Detect which cell encompasses the target text, then output its (X, Y) center coordinate. 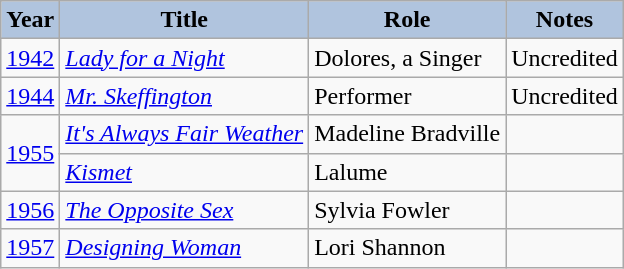
Madeline Bradville (408, 134)
Title (184, 20)
Lalume (408, 172)
1956 (30, 210)
The Opposite Sex (184, 210)
Sylvia Fowler (408, 210)
Lady for a Night (184, 58)
Kismet (184, 172)
Designing Woman (184, 248)
It's Always Fair Weather (184, 134)
Mr. Skeffington (184, 96)
Lori Shannon (408, 248)
Performer (408, 96)
Notes (565, 20)
Dolores, a Singer (408, 58)
1955 (30, 153)
Role (408, 20)
1957 (30, 248)
1942 (30, 58)
1944 (30, 96)
Year (30, 20)
